Return the [x, y] coordinate for the center point of the cell that contains the specified text.  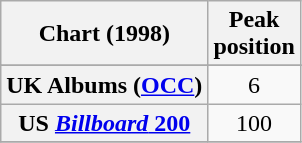
US Billboard 200 [104, 123]
6 [254, 85]
Peakposition [254, 34]
100 [254, 123]
Chart (1998) [104, 34]
UK Albums (OCC) [104, 85]
